Scan for the cell matching the given text and deliver its (X, Y) coordinate at center. 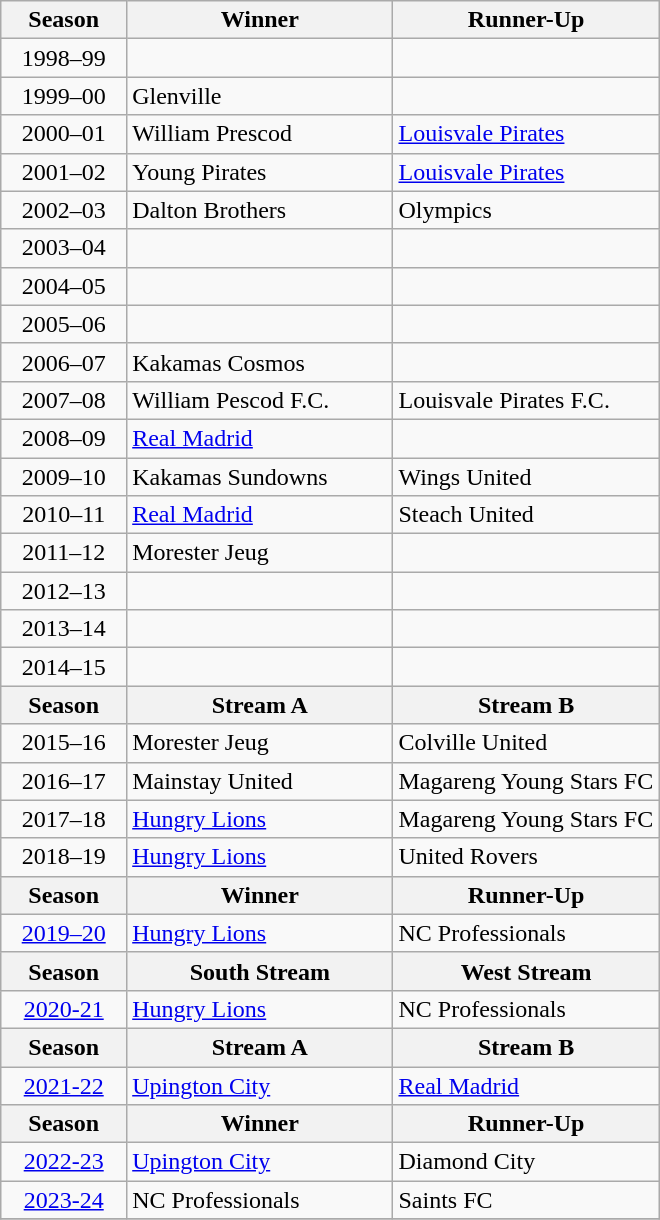
2016–17 (64, 781)
2019–20 (64, 933)
United Rovers (526, 857)
Mainstay United (260, 781)
Louisvale Pirates F.C. (526, 400)
Glenville (260, 96)
Saints FC (526, 1200)
2015–16 (64, 743)
2005–06 (64, 324)
2012–13 (64, 591)
2017–18 (64, 819)
2001–02 (64, 172)
Diamond City (526, 1162)
Steach United (526, 515)
2006–07 (64, 362)
Kakamas Cosmos (260, 362)
William Pescod F.C. (260, 400)
2008–09 (64, 438)
2020-21 (64, 1009)
2004–05 (64, 286)
2023-24 (64, 1200)
Dalton Brothers (260, 210)
1998–99 (64, 58)
2003–04 (64, 248)
2011–12 (64, 553)
2009–10 (64, 477)
2000–01 (64, 134)
2013–14 (64, 629)
2007–08 (64, 400)
2014–15 (64, 667)
Kakamas Sundowns (260, 477)
2002–03 (64, 210)
1999–00 (64, 96)
Colville United (526, 743)
2010–11 (64, 515)
2022-23 (64, 1162)
2021-22 (64, 1085)
Olympics (526, 210)
William Prescod (260, 134)
West Stream (526, 971)
Wings United (526, 477)
Young Pirates (260, 172)
South Stream (260, 971)
2018–19 (64, 857)
